Return [X, Y] of the center of cell containing provided text 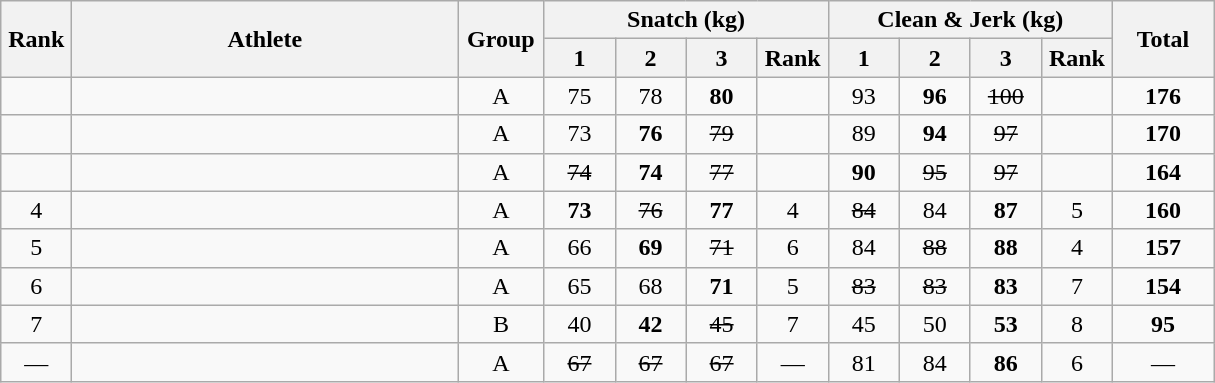
42 [650, 324]
164 [1162, 172]
B [501, 324]
160 [1162, 210]
87 [1006, 210]
8 [1076, 324]
75 [580, 96]
80 [722, 96]
170 [1162, 134]
90 [864, 172]
157 [1162, 248]
Group [501, 39]
86 [1006, 362]
96 [934, 96]
68 [650, 286]
81 [864, 362]
89 [864, 134]
66 [580, 248]
Athlete [265, 39]
78 [650, 96]
Clean & Jerk (kg) [970, 20]
Total [1162, 39]
40 [580, 324]
93 [864, 96]
53 [1006, 324]
94 [934, 134]
Snatch (kg) [686, 20]
100 [1006, 96]
50 [934, 324]
65 [580, 286]
69 [650, 248]
154 [1162, 286]
176 [1162, 96]
79 [722, 134]
